From the cell containing the given text, extract its center point as (x, y) coordinate. 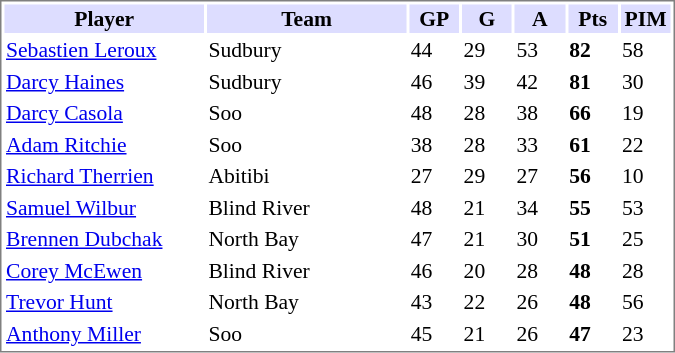
23 (646, 334)
82 (593, 50)
10 (646, 176)
81 (593, 82)
61 (593, 144)
Anthony Miller (104, 334)
A (540, 18)
51 (593, 239)
44 (434, 50)
Trevor Hunt (104, 302)
Brennen Dubchak (104, 239)
58 (646, 50)
45 (434, 334)
43 (434, 302)
Darcy Haines (104, 82)
66 (593, 113)
42 (540, 82)
19 (646, 113)
Abitibi (306, 176)
Corey McEwen (104, 270)
Player (104, 18)
Richard Therrien (104, 176)
Adam Ritchie (104, 144)
GP (434, 18)
G (487, 18)
25 (646, 239)
Samuel Wilbur (104, 208)
55 (593, 208)
33 (540, 144)
Pts (593, 18)
20 (487, 270)
34 (540, 208)
Team (306, 18)
Sebastien Leroux (104, 50)
Darcy Casola (104, 113)
39 (487, 82)
PIM (646, 18)
